Pinpoint the cell where the given text exists, returning its (x, y) midpoint coordinate. 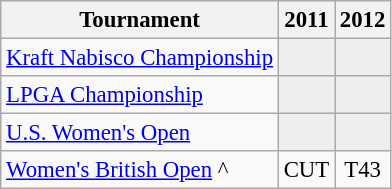
Kraft Nabisco Championship (140, 58)
LPGA Championship (140, 95)
2012 (363, 20)
Tournament (140, 20)
2011 (306, 20)
Women's British Open ^ (140, 170)
U.S. Women's Open (140, 133)
CUT (306, 170)
T43 (363, 170)
